Find where the given text appears and provide that cell's center as (X, Y) coordinate. 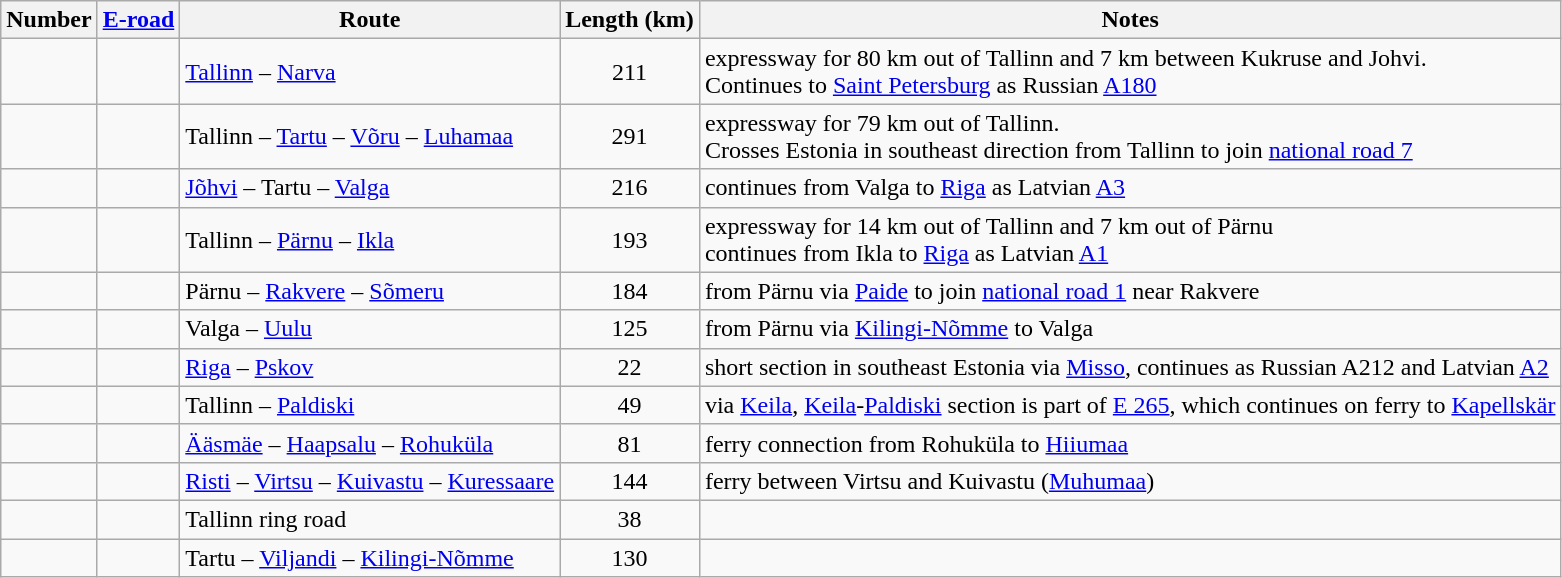
continues from Valga to Riga as Latvian A3 (1130, 188)
193 (630, 240)
22 (630, 367)
Tallinn ring road (370, 519)
Number (49, 20)
from Pärnu via Paide to join national road 1 near Rakvere (1130, 291)
211 (630, 72)
216 (630, 188)
49 (630, 405)
130 (630, 557)
Riga – Pskov (370, 367)
expressway for 80 km out of Tallinn and 7 km between Kukruse and Johvi. Continues to Saint Petersburg as Russian A180 (1130, 72)
from Pärnu via Kilingi-Nõmme to Valga (1130, 329)
Valga – Uulu (370, 329)
Pärnu – Rakvere – Sõmeru (370, 291)
short section in southeast Estonia via Misso, continues as Russian A212 and Latvian A2 (1130, 367)
ferry connection from Rohuküla to Hiiumaa (1130, 443)
Jõhvi – Tartu – Valga (370, 188)
Tallinn – Tartu – Võru – Luhamaa (370, 136)
Length (km) (630, 20)
ferry between Virtsu and Kuivastu (Muhumaa) (1130, 481)
291 (630, 136)
via Keila, Keila-Paldiski section is part of E 265, which continues on ferry to Kapellskär (1130, 405)
81 (630, 443)
expressway for 14 km out of Tallinn and 7 km out of Pärnu continues from Ikla to Riga as Latvian A1 (1130, 240)
Notes (1130, 20)
144 (630, 481)
Tallinn – Paldiski (370, 405)
Route (370, 20)
E-road (138, 20)
Tallinn – Pärnu – Ikla (370, 240)
Ääsmäe – Haapsalu – Rohuküla (370, 443)
Risti – Virtsu – Kuivastu – Kuressaare (370, 481)
expressway for 79 km out of Tallinn. Crosses Estonia in southeast direction from Tallinn to join national road 7 (1130, 136)
38 (630, 519)
184 (630, 291)
125 (630, 329)
Tartu – Viljandi – Kilingi-Nõmme (370, 557)
Tallinn – Narva (370, 72)
